Capture the cell that displays the provided text and extract its [X, Y] central coordinate. 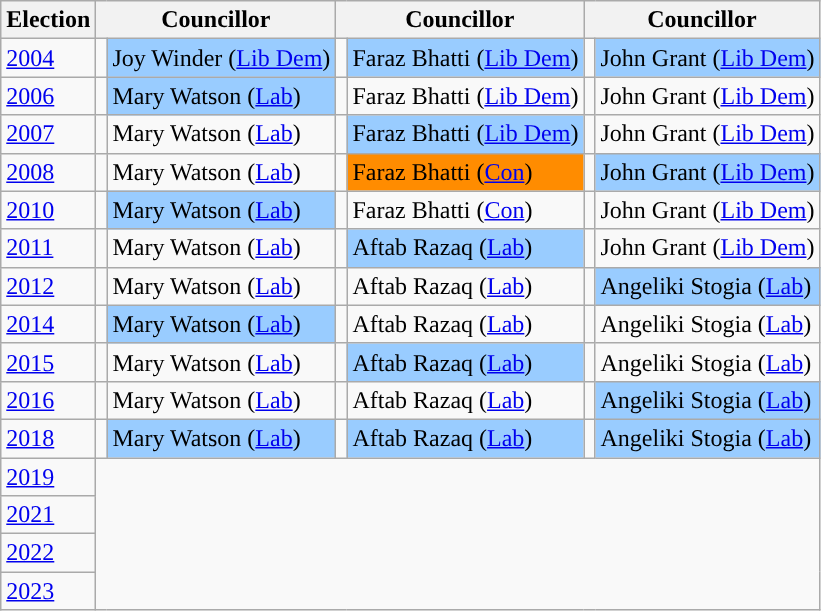
2004 [48, 58]
2019 [48, 477]
2014 [48, 324]
2007 [48, 134]
2016 [48, 400]
2011 [48, 248]
2015 [48, 362]
Joy Winder (Lib Dem) [222, 58]
2010 [48, 210]
2006 [48, 96]
Election [48, 20]
2022 [48, 553]
2023 [48, 591]
2008 [48, 172]
2021 [48, 515]
2018 [48, 438]
2012 [48, 286]
